Locate the cell with the specified text and output its [x, y] center coordinate. 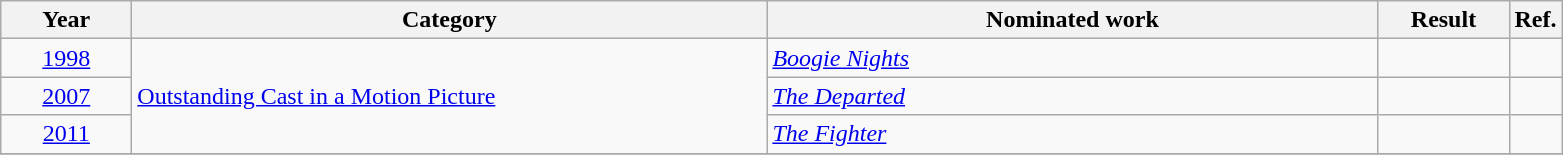
Outstanding Cast in a Motion Picture [450, 96]
Nominated work [1072, 20]
2011 [66, 134]
The Fighter [1072, 134]
Boogie Nights [1072, 58]
Year [66, 20]
The Departed [1072, 96]
1998 [66, 58]
2007 [66, 96]
Ref. [1536, 20]
Result [1444, 20]
Category [450, 20]
